From the cell containing the given text, extract its center point as (x, y) coordinate. 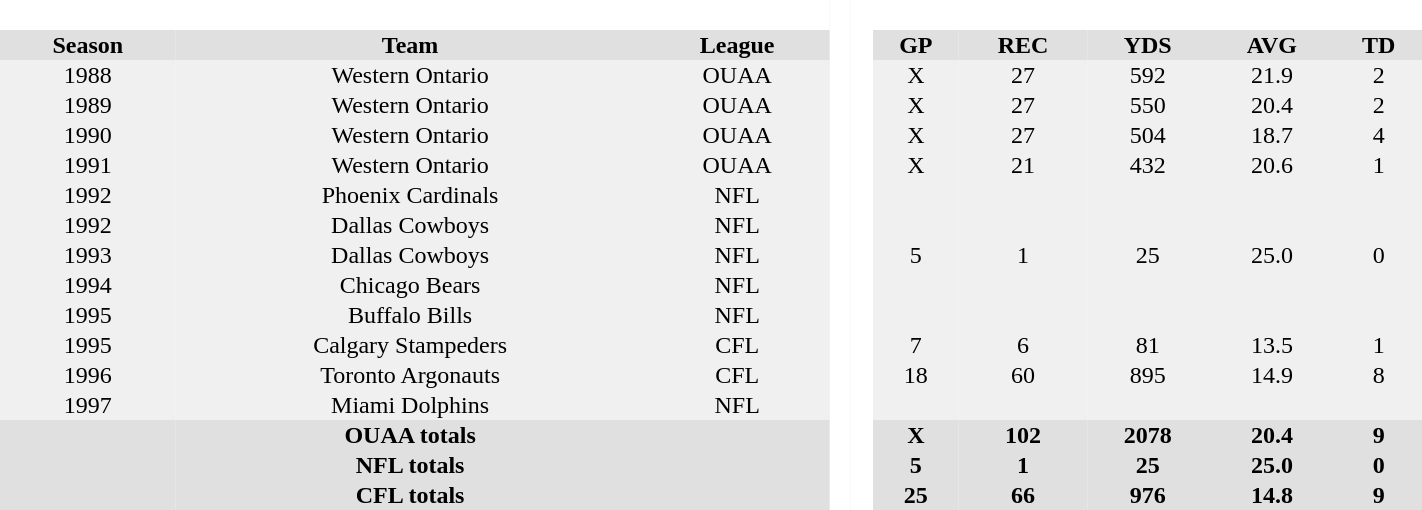
Miami Dolphins (410, 405)
21 (1023, 165)
4 (1378, 135)
592 (1148, 75)
60 (1023, 375)
YDS (1148, 45)
7 (916, 345)
504 (1148, 135)
TD (1378, 45)
20.6 (1272, 165)
Team (410, 45)
1993 (88, 255)
REC (1023, 45)
18.7 (1272, 135)
2078 (1148, 435)
League (738, 45)
Season (88, 45)
18 (916, 375)
21.9 (1272, 75)
AVG (1272, 45)
1988 (88, 75)
Toronto Argonauts (410, 375)
66 (1023, 495)
1991 (88, 165)
976 (1148, 495)
1996 (88, 375)
1989 (88, 105)
CFL totals (410, 495)
GP (916, 45)
6 (1023, 345)
Phoenix Cardinals (410, 195)
Chicago Bears (410, 285)
895 (1148, 375)
Calgary Stampeders (410, 345)
1994 (88, 285)
1990 (88, 135)
13.5 (1272, 345)
1997 (88, 405)
8 (1378, 375)
NFL totals (410, 465)
550 (1148, 105)
432 (1148, 165)
81 (1148, 345)
OUAA totals (410, 435)
102 (1023, 435)
Buffalo Bills (410, 315)
14.8 (1272, 495)
14.9 (1272, 375)
